Output the [X, Y] coordinate of the center of the cell containing the given text.  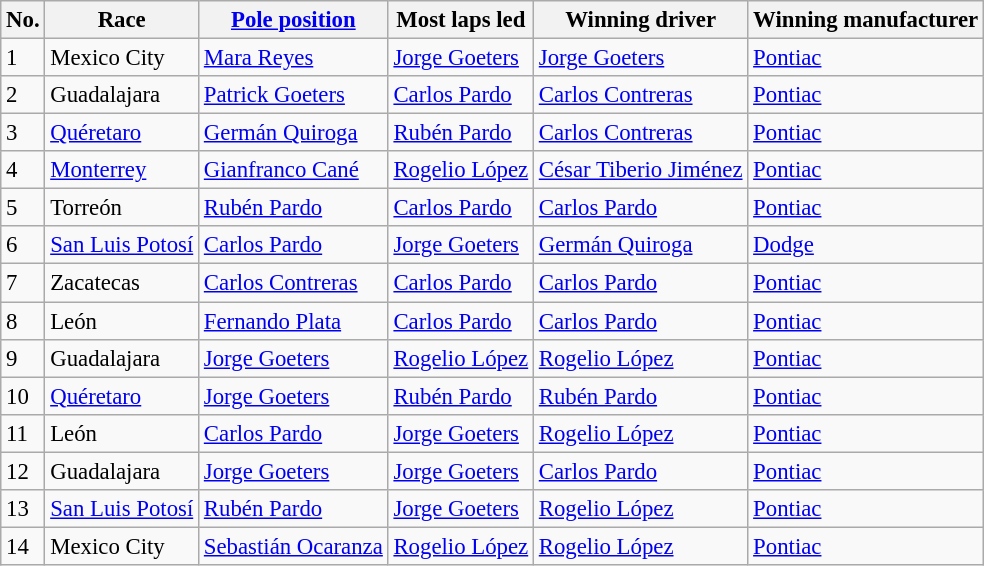
11 [23, 433]
Pole position [294, 20]
Fernando Plata [294, 321]
9 [23, 358]
Torreón [122, 208]
Patrick Goeters [294, 95]
Race [122, 20]
Mara Reyes [294, 58]
Dodge [866, 245]
3 [23, 133]
6 [23, 245]
Monterrey [122, 170]
8 [23, 321]
Winning manufacturer [866, 20]
4 [23, 170]
Sebastián Ocaranza [294, 546]
2 [23, 95]
Most laps led [460, 20]
No. [23, 20]
1 [23, 58]
14 [23, 546]
Zacatecas [122, 283]
12 [23, 471]
César Tiberio Jiménez [640, 170]
Winning driver [640, 20]
7 [23, 283]
Gianfranco Cané [294, 170]
13 [23, 509]
10 [23, 396]
5 [23, 208]
